Extract the (X, Y) coordinate from the center of the cell holding the provided text.  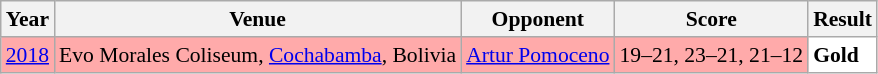
Evo Morales Coliseum, Cochabamba, Bolivia (258, 55)
Gold (842, 55)
2018 (28, 55)
Artur Pomoceno (538, 55)
Result (842, 19)
Opponent (538, 19)
19–21, 23–21, 21–12 (712, 55)
Score (712, 19)
Venue (258, 19)
Year (28, 19)
